Locate the cell with the specified text and output its (X, Y) center coordinate. 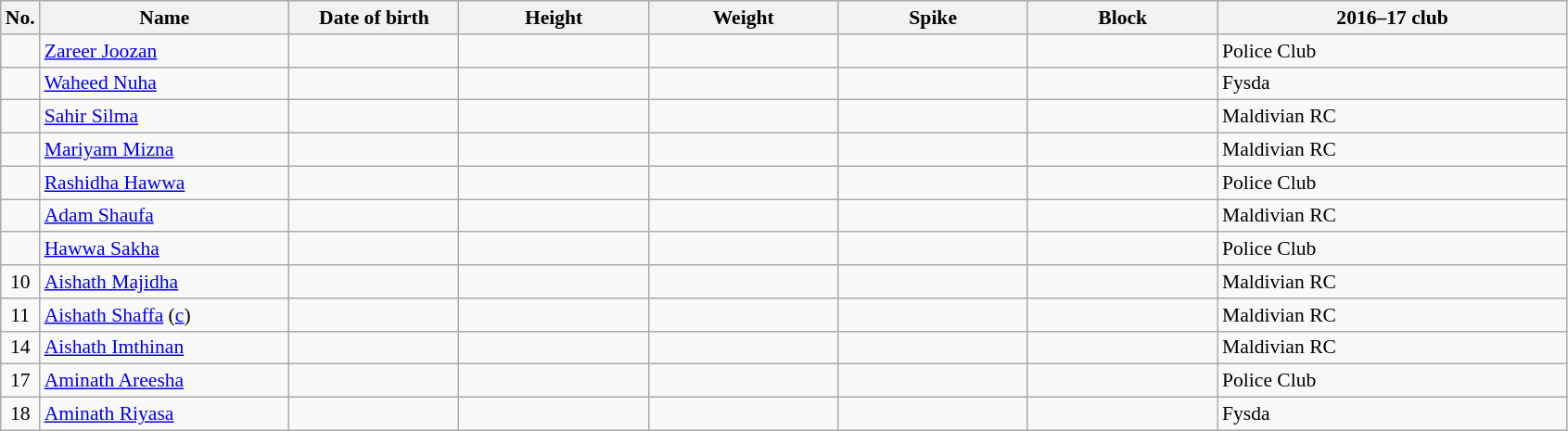
Waheed Nuha (165, 83)
Sahir Silma (165, 117)
Date of birth (375, 18)
Weight (744, 18)
Hawwa Sakha (165, 249)
Aishath Majidha (165, 282)
2016–17 club (1393, 18)
Aishath Imthinan (165, 348)
17 (20, 381)
Rashidha Hawwa (165, 183)
Aminath Areesha (165, 381)
No. (20, 18)
18 (20, 414)
Block (1122, 18)
Aminath Riyasa (165, 414)
Spike (933, 18)
Height (555, 18)
11 (20, 315)
10 (20, 282)
Adam Shaufa (165, 216)
Mariyam Mizna (165, 150)
Name (165, 18)
Aishath Shaffa (c) (165, 315)
14 (20, 348)
Zareer Joozan (165, 51)
